Determine the [x, y] coordinate at the center of the cell enclosing the given text.  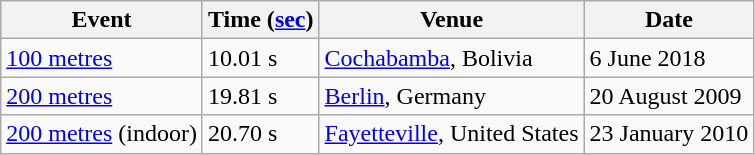
Event [102, 20]
10.01 s [260, 58]
Cochabamba, Bolivia [452, 58]
Date [669, 20]
Berlin, Germany [452, 96]
19.81 s [260, 96]
Fayetteville, United States [452, 134]
Time (sec) [260, 20]
20 August 2009 [669, 96]
23 January 2010 [669, 134]
20.70 s [260, 134]
100 metres [102, 58]
Venue [452, 20]
200 metres (indoor) [102, 134]
6 June 2018 [669, 58]
200 metres [102, 96]
